Extract the (X, Y) coordinate from the center of the cell holding the provided text.  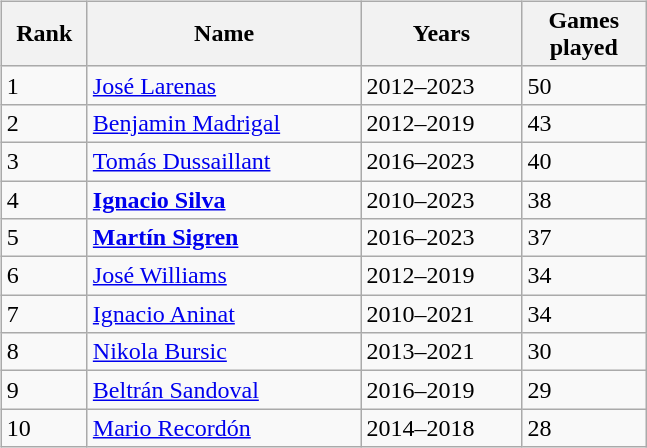
José Williams (224, 276)
Mario Recordón (224, 428)
37 (584, 238)
2010–2021 (442, 314)
50 (584, 85)
5 (44, 238)
7 (44, 314)
Ignacio Silva (224, 199)
2013–2021 (442, 352)
Rank (44, 34)
2016–2019 (442, 390)
9 (44, 390)
Martín Sigren (224, 238)
2014–2018 (442, 428)
Nikola Bursic (224, 352)
6 (44, 276)
40 (584, 161)
2012–2023 (442, 85)
Tomás Dussaillant (224, 161)
43 (584, 123)
Years (442, 34)
2010–2023 (442, 199)
1 (44, 85)
29 (584, 390)
28 (584, 428)
Games played (584, 34)
10 (44, 428)
Name (224, 34)
José Larenas (224, 85)
3 (44, 161)
Ignacio Aninat (224, 314)
38 (584, 199)
2 (44, 123)
Benjamin Madrigal (224, 123)
30 (584, 352)
8 (44, 352)
4 (44, 199)
Beltrán Sandoval (224, 390)
